Search for the cell housing the specified text and yield its (X, Y) center coordinate. 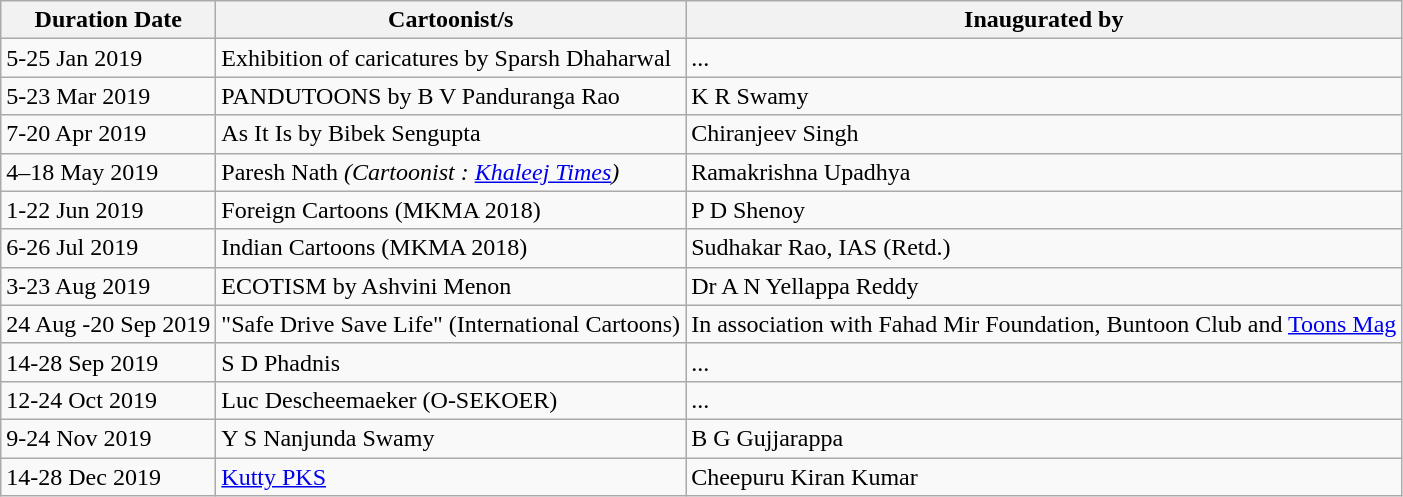
1-22 Jun 2019 (108, 210)
Paresh Nath (Cartoonist : Khaleej Times) (451, 172)
Cartoonist/s (451, 20)
B G Gujjarappa (1044, 438)
Exhibition of caricatures by Sparsh Dhaharwal (451, 58)
Kutty PKS (451, 477)
As It Is by Bibek Sengupta (451, 134)
3-23 Aug 2019 (108, 286)
K R Swamy (1044, 96)
7-20 Apr 2019 (108, 134)
Foreign Cartoons (MKMA 2018) (451, 210)
ECOTISM by Ashvini Menon (451, 286)
Cheepuru Kiran Kumar (1044, 477)
6-26 Jul 2019 (108, 248)
14-28 Sep 2019 (108, 362)
Luc Descheemaeker (O-SEKOER) (451, 400)
S D Phadnis (451, 362)
P D Shenoy (1044, 210)
Ramakrishna Upadhya (1044, 172)
24 Aug -20 Sep 2019 (108, 324)
Duration Date (108, 20)
4–18 May 2019 (108, 172)
Inaugurated by (1044, 20)
12-24 Oct 2019 (108, 400)
Chiranjeev Singh (1044, 134)
In association with Fahad Mir Foundation, Buntoon Club and Toons Mag (1044, 324)
Dr A N Yellappa Reddy (1044, 286)
PANDUTOONS by B V Panduranga Rao (451, 96)
Sudhakar Rao, IAS (Retd.) (1044, 248)
5-23 Mar 2019 (108, 96)
5-25 Jan 2019 (108, 58)
9-24 Nov 2019 (108, 438)
Indian Cartoons (MKMA 2018) (451, 248)
"Safe Drive Save Life" (International Cartoons) (451, 324)
14-28 Dec 2019 (108, 477)
Y S Nanjunda Swamy (451, 438)
